Capture the cell that displays the provided text and extract its (x, y) central coordinate. 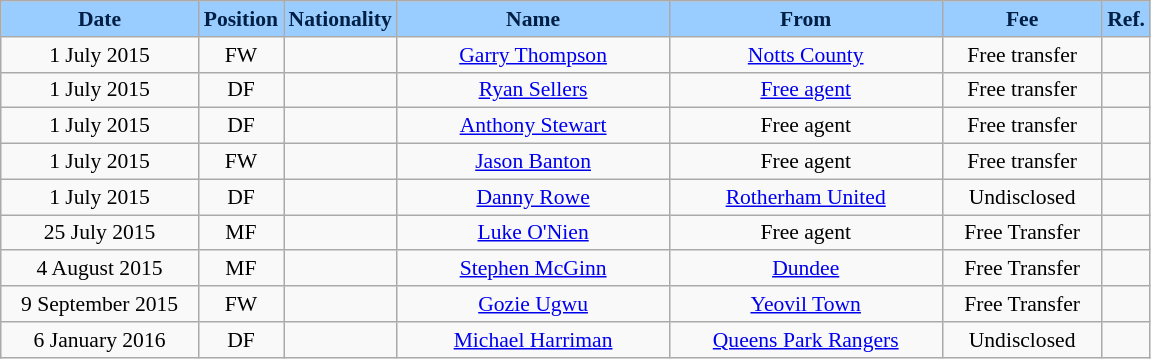
Jason Banton (534, 162)
Position (240, 19)
Rotherham United (806, 197)
Name (534, 19)
Notts County (806, 55)
25 July 2015 (100, 233)
Date (100, 19)
Dundee (806, 269)
6 January 2016 (100, 340)
Ryan Sellers (534, 90)
9 September 2015 (100, 304)
Nationality (340, 19)
Luke O'Nien (534, 233)
Garry Thompson (534, 55)
Danny Rowe (534, 197)
Queens Park Rangers (806, 340)
Gozie Ugwu (534, 304)
Ref. (1126, 19)
4 August 2015 (100, 269)
From (806, 19)
Stephen McGinn (534, 269)
Michael Harriman (534, 340)
Yeovil Town (806, 304)
Fee (1022, 19)
Anthony Stewart (534, 126)
